Search for the cell housing the specified text and yield its (x, y) center coordinate. 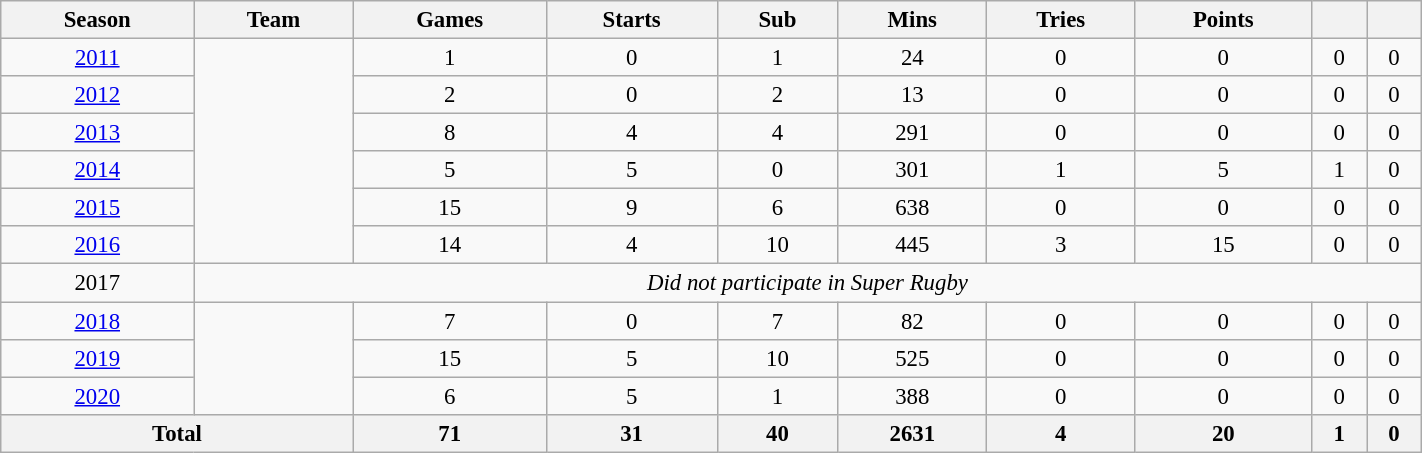
14 (450, 245)
9 (632, 208)
31 (632, 433)
20 (1224, 433)
445 (912, 245)
3 (1061, 245)
2017 (98, 283)
Sub (778, 20)
525 (912, 358)
2019 (98, 358)
2020 (98, 396)
Points (1224, 20)
82 (912, 321)
2012 (98, 95)
Did not participate in Super Rugby (808, 283)
8 (450, 133)
2014 (98, 170)
24 (912, 58)
301 (912, 170)
71 (450, 433)
2011 (98, 58)
Mins (912, 20)
291 (912, 133)
638 (912, 208)
2018 (98, 321)
388 (912, 396)
2631 (912, 433)
Season (98, 20)
Tries (1061, 20)
Team (274, 20)
40 (778, 433)
2013 (98, 133)
2015 (98, 208)
Total (177, 433)
Games (450, 20)
13 (912, 95)
Starts (632, 20)
2016 (98, 245)
